Search for the cell housing the specified text and yield its (X, Y) center coordinate. 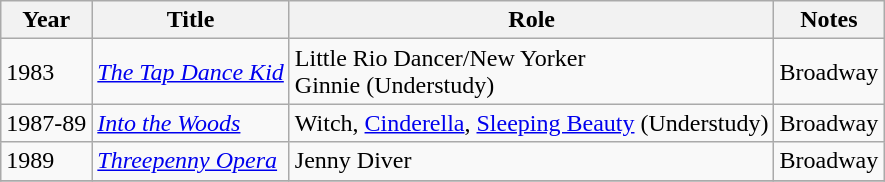
Into the Woods (191, 123)
1983 (46, 72)
Notes (829, 20)
1989 (46, 161)
Little Rio Dancer/New YorkerGinnie (Understudy) (532, 72)
Witch, Cinderella, Sleeping Beauty (Understudy) (532, 123)
Title (191, 20)
1987-89 (46, 123)
Role (532, 20)
Threepenny Opera (191, 161)
Year (46, 20)
The Tap Dance Kid (191, 72)
Jenny Diver (532, 161)
